Capture the cell that displays the provided text and extract its [X, Y] central coordinate. 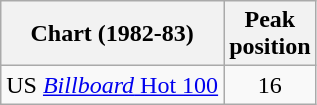
US Billboard Hot 100 [112, 85]
Peakposition [270, 34]
Chart (1982-83) [112, 34]
16 [270, 85]
